Determine the (X, Y) coordinate at the center of the cell enclosing the given text.  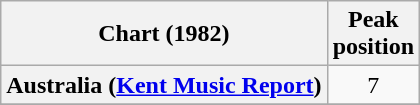
Peakposition (373, 34)
7 (373, 85)
Australia (Kent Music Report) (164, 85)
Chart (1982) (164, 34)
